Provide the [x, y] coordinate of the cell's center where the given text is located.  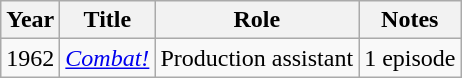
Combat! [108, 58]
Notes [410, 20]
Production assistant [257, 58]
Year [30, 20]
Role [257, 20]
1962 [30, 58]
Title [108, 20]
1 episode [410, 58]
